Locate the cell with the specified text and output its (x, y) center coordinate. 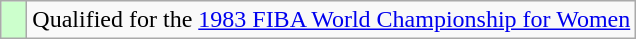
Qualified for the 1983 FIBA World Championship for Women (332, 20)
